Pinpoint the cell where the given text exists, returning its [x, y] midpoint coordinate. 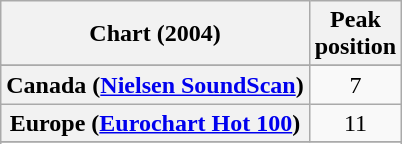
Peakposition [355, 34]
11 [355, 123]
Europe (Eurochart Hot 100) [155, 123]
Chart (2004) [155, 34]
Canada (Nielsen SoundScan) [155, 85]
7 [355, 85]
